Search for the cell housing the specified text and yield its [X, Y] center coordinate. 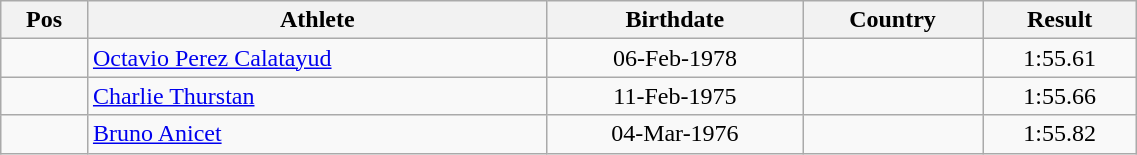
11-Feb-1975 [674, 96]
Octavio Perez Calatayud [317, 58]
1:55.61 [1060, 58]
Bruno Anicet [317, 134]
Birthdate [674, 20]
04-Mar-1976 [674, 134]
1:55.66 [1060, 96]
Pos [44, 20]
Result [1060, 20]
Athlete [317, 20]
Country [892, 20]
06-Feb-1978 [674, 58]
1:55.82 [1060, 134]
Charlie Thurstan [317, 96]
